Provide the [x, y] coordinate of the cell's center where the given text is located.  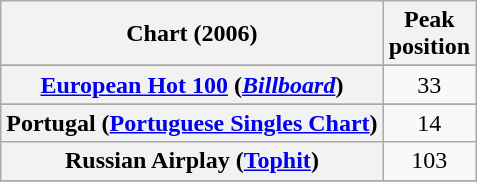
European Hot 100 (Billboard) [192, 85]
Russian Airplay (Tophit) [192, 161]
Portugal (Portuguese Singles Chart) [192, 123]
Chart (2006) [192, 34]
14 [429, 123]
103 [429, 161]
33 [429, 85]
Peakposition [429, 34]
